For the text-containing cell, return its midpoint in [X, Y] coordinate format. 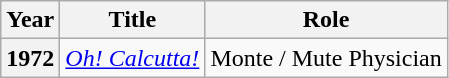
Role [326, 20]
Title [132, 20]
1972 [30, 58]
Monte / Mute Physician [326, 58]
Oh! Calcutta! [132, 58]
Year [30, 20]
